Identify which cell holds the provided text, then report its (X, Y) central coordinate. 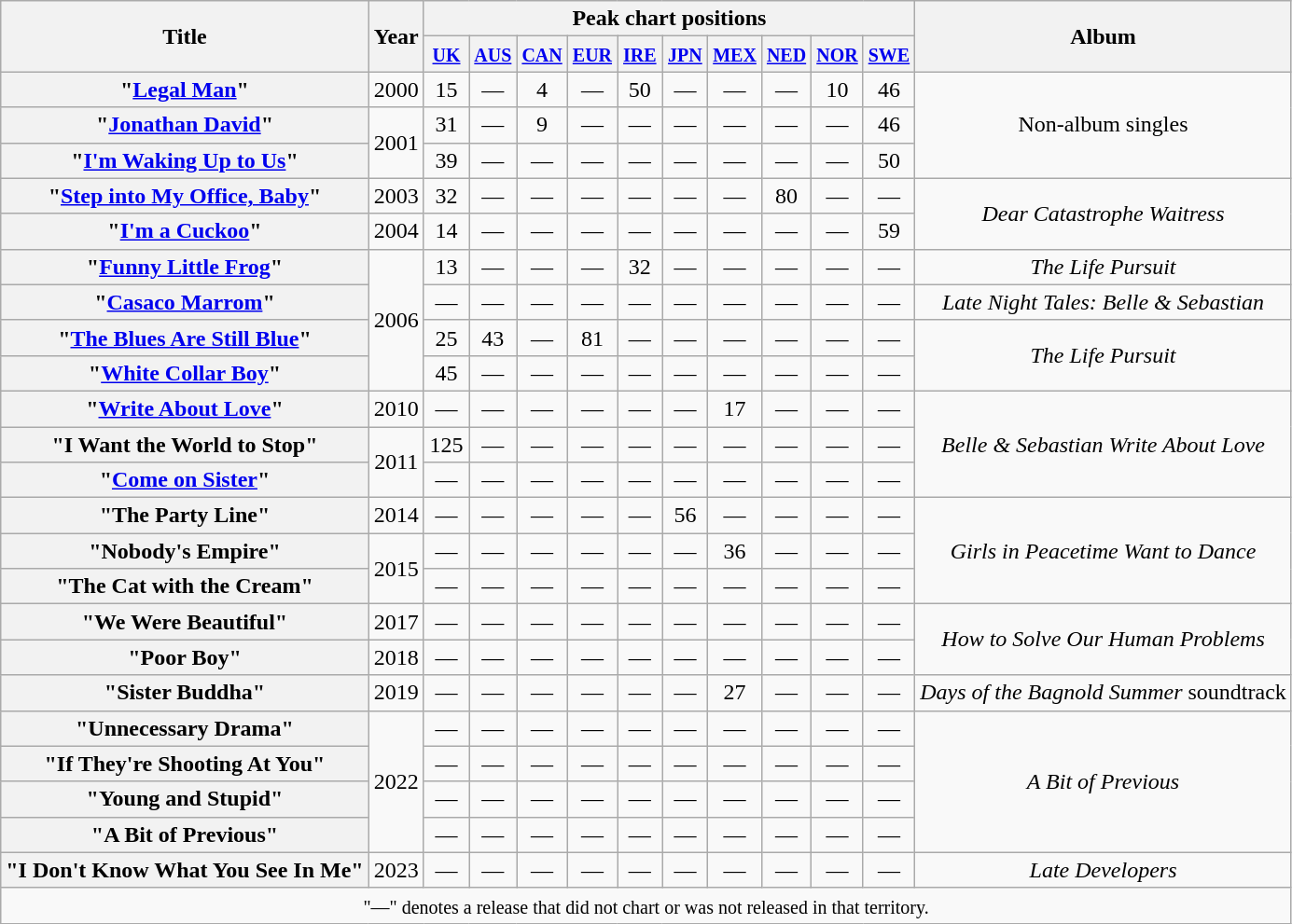
2010 (396, 408)
"Poor Boy" (185, 657)
14 (446, 231)
"—" denotes a release that did not chart or was not released in that territory. (646, 905)
17 (735, 408)
"Write About Love" (185, 408)
NOR (838, 54)
2014 (396, 516)
31 (446, 125)
15 (446, 90)
Belle & Sebastian Write About Love (1104, 444)
4 (542, 90)
"We Were Beautiful" (185, 622)
"Nobody's Empire" (185, 551)
25 (446, 338)
"I Don't Know What You See In Me" (185, 870)
10 (838, 90)
Late Developers (1104, 870)
2000 (396, 90)
2006 (396, 320)
EUR (591, 54)
How to Solve Our Human Problems (1104, 640)
"Funny Little Frog" (185, 267)
2004 (396, 231)
Girls in Peacetime Want to Dance (1104, 551)
"The Cat with the Cream" (185, 586)
36 (735, 551)
Late Night Tales: Belle & Sebastian (1104, 302)
27 (735, 693)
"Jonathan David" (185, 125)
125 (446, 445)
2015 (396, 569)
2019 (396, 693)
2003 (396, 196)
39 (446, 160)
"I Want the World to Stop" (185, 445)
Peak chart positions (669, 19)
2017 (396, 622)
"White Collar Boy" (185, 373)
CAN (542, 54)
A Bit of Previous (1104, 781)
2011 (396, 462)
"Casaco Marrom" (185, 302)
2001 (396, 143)
Days of the Bagnold Summer soundtrack (1104, 693)
NED (785, 54)
Non-album singles (1104, 125)
2022 (396, 781)
45 (446, 373)
Album (1104, 36)
AUS (493, 54)
"I'm a Cuckoo" (185, 231)
9 (542, 125)
2023 (396, 870)
43 (493, 338)
"Sister Buddha" (185, 693)
IRE (640, 54)
2018 (396, 657)
Year (396, 36)
"Young and Stupid" (185, 799)
JPN (685, 54)
"A Bit of Previous" (185, 834)
59 (889, 231)
MEX (735, 54)
Title (185, 36)
"I'm Waking Up to Us" (185, 160)
"Legal Man" (185, 90)
"Come on Sister" (185, 480)
80 (785, 196)
"Unnecessary Drama" (185, 728)
56 (685, 516)
"If They're Shooting At You" (185, 764)
13 (446, 267)
"The Blues Are Still Blue" (185, 338)
UK (446, 54)
81 (591, 338)
"The Party Line" (185, 516)
"Step into My Office, Baby" (185, 196)
SWE (889, 54)
Dear Catastrophe Waitress (1104, 214)
